Search for the cell housing the specified text and yield its [x, y] center coordinate. 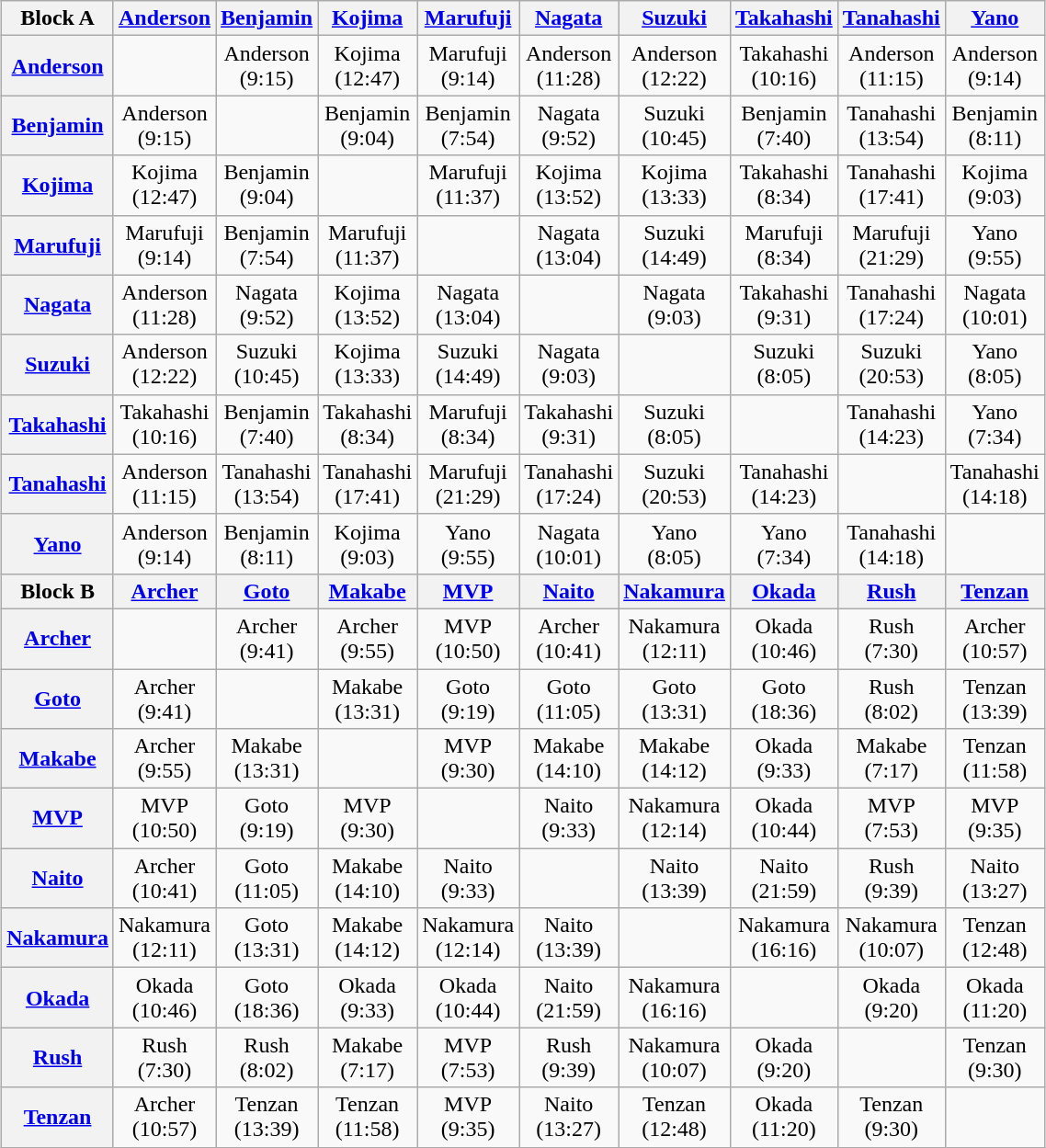
Block A [58, 18]
Block B [58, 591]
